Extract the (x, y) coordinate from the center of the cell holding the provided text.  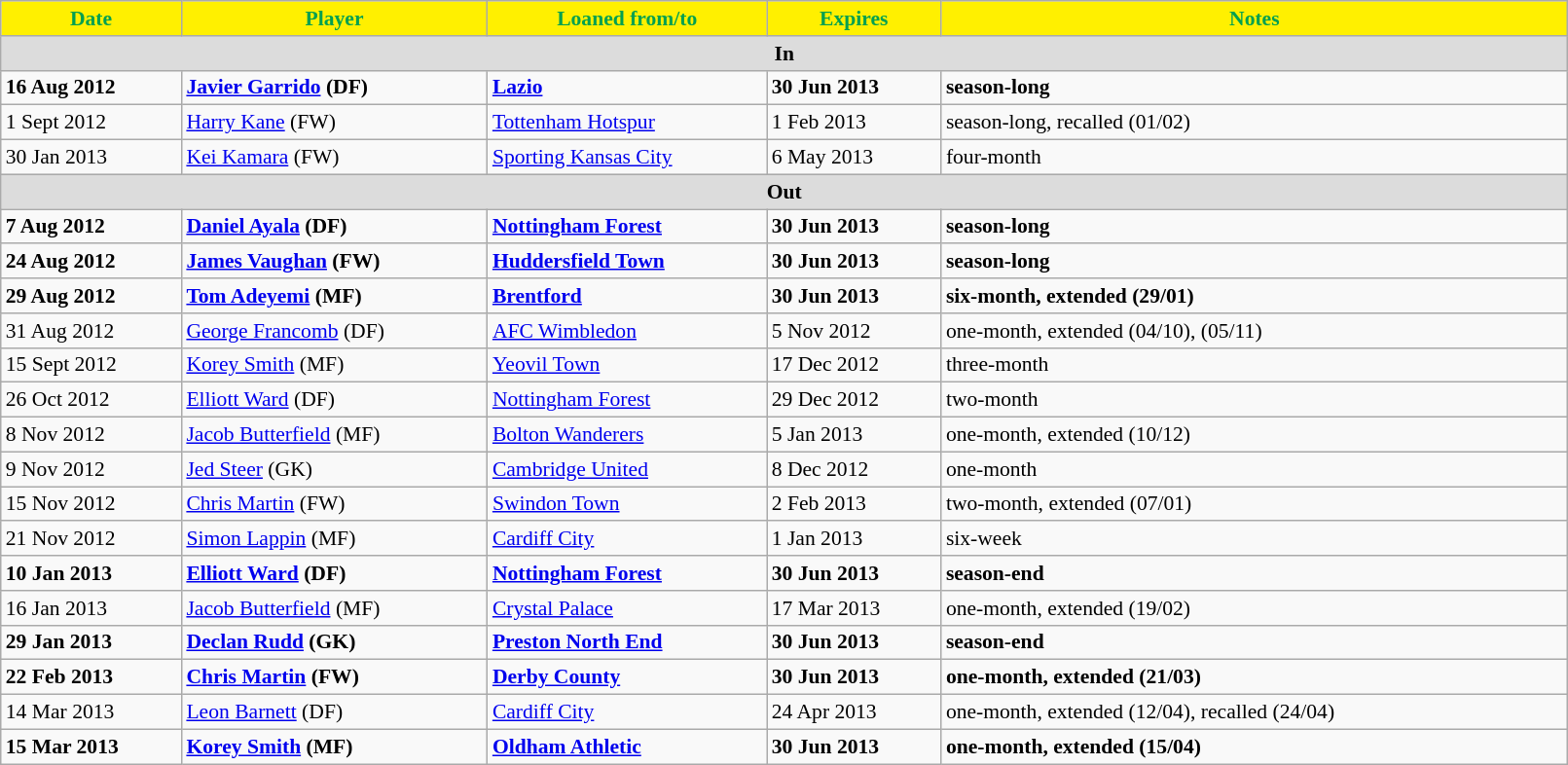
Kei Kamara (FW) (334, 158)
17 Mar 2013 (855, 608)
AFC Wimbledon (627, 331)
26 Oct 2012 (91, 400)
16 Aug 2012 (91, 88)
15 Mar 2013 (91, 747)
Tottenham Hotspur (627, 123)
Javier Garrido (DF) (334, 88)
Notes (1255, 18)
one-month, extended (10/12) (1255, 435)
21 Nov 2012 (91, 539)
2 Feb 2013 (855, 504)
15 Nov 2012 (91, 504)
one-month, extended (21/03) (1255, 677)
Preston North End (627, 642)
6 May 2013 (855, 158)
10 Jan 2013 (91, 573)
30 Jan 2013 (91, 158)
22 Feb 2013 (91, 677)
two-month (1255, 400)
5 Nov 2012 (855, 331)
Tom Adeyemi (MF) (334, 296)
9 Nov 2012 (91, 469)
17 Dec 2012 (855, 365)
24 Aug 2012 (91, 262)
Loaned from/to (627, 18)
1 Jan 2013 (855, 539)
Crystal Palace (627, 608)
Player (334, 18)
Simon Lappin (MF) (334, 539)
29 Jan 2013 (91, 642)
one-month, extended (19/02) (1255, 608)
Declan Rudd (GK) (334, 642)
James Vaughan (FW) (334, 262)
one-month, extended (12/04), recalled (24/04) (1255, 712)
two-month, extended (07/01) (1255, 504)
six-week (1255, 539)
Out (784, 192)
15 Sept 2012 (91, 365)
Date (91, 18)
29 Dec 2012 (855, 400)
Yeovil Town (627, 365)
8 Dec 2012 (855, 469)
Lazio (627, 88)
Daniel Ayala (DF) (334, 227)
six-month, extended (29/01) (1255, 296)
Leon Barnett (DF) (334, 712)
Derby County (627, 677)
24 Apr 2013 (855, 712)
three-month (1255, 365)
29 Aug 2012 (91, 296)
Jed Steer (GK) (334, 469)
Expires (855, 18)
In (784, 54)
Harry Kane (FW) (334, 123)
season-long, recalled (01/02) (1255, 123)
four-month (1255, 158)
Swindon Town (627, 504)
Brentford (627, 296)
Bolton Wanderers (627, 435)
16 Jan 2013 (91, 608)
one-month, extended (15/04) (1255, 747)
14 Mar 2013 (91, 712)
George Francomb (DF) (334, 331)
Huddersfield Town (627, 262)
Cambridge United (627, 469)
one-month (1255, 469)
1 Feb 2013 (855, 123)
5 Jan 2013 (855, 435)
one-month, extended (04/10), (05/11) (1255, 331)
Sporting Kansas City (627, 158)
31 Aug 2012 (91, 331)
8 Nov 2012 (91, 435)
1 Sept 2012 (91, 123)
7 Aug 2012 (91, 227)
Oldham Athletic (627, 747)
